Return the (X, Y) coordinate for the center point of the cell that contains the specified text.  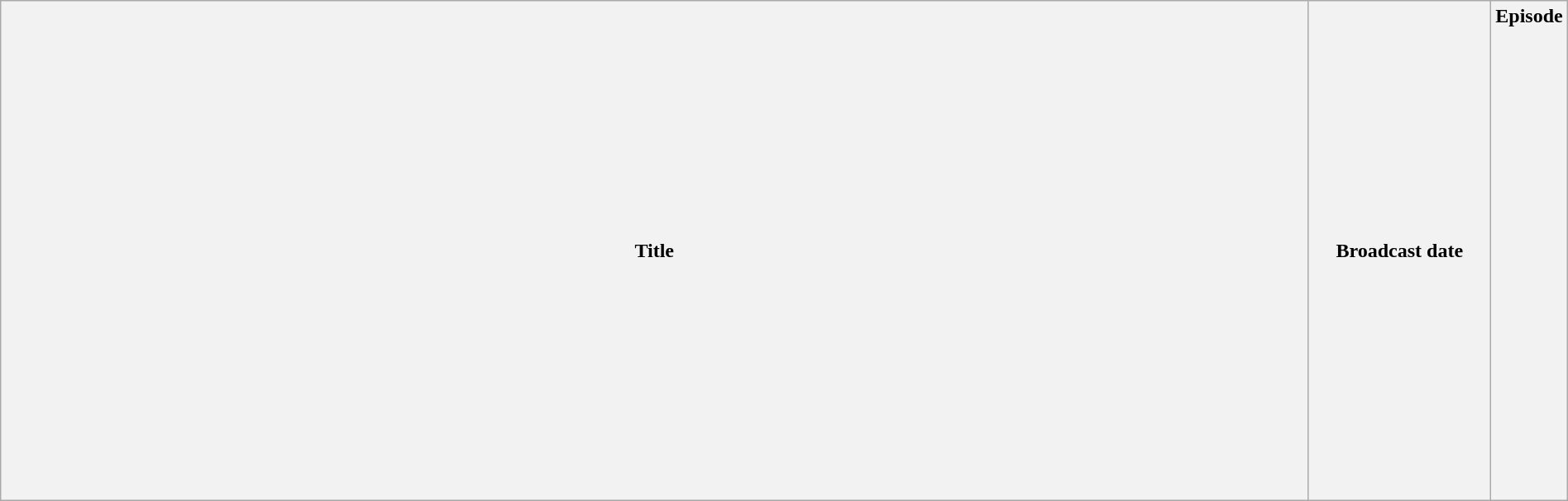
Title (655, 251)
Episode (1529, 251)
Broadcast date (1399, 251)
